Locate the cell with the specified text and output its (X, Y) center coordinate. 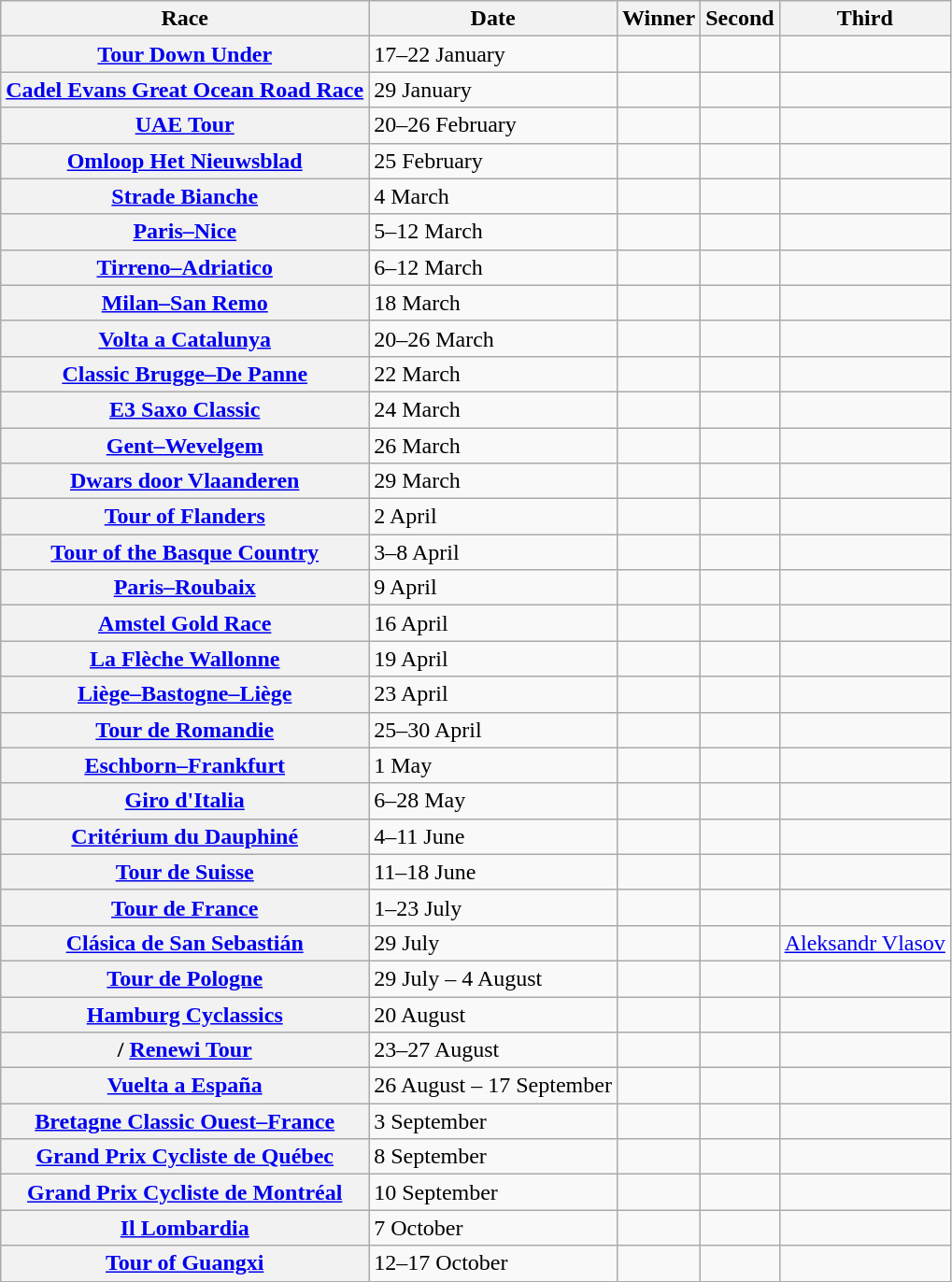
Tour of Guangxi (185, 1263)
26 August – 17 September (493, 1086)
10 September (493, 1192)
22 March (493, 374)
29 January (493, 90)
9 April (493, 588)
Second (740, 19)
Omloop Het Nieuwsblad (185, 161)
Critérium du Dauphiné (185, 836)
23–27 August (493, 1050)
19 April (493, 659)
24 March (493, 409)
20–26 February (493, 125)
Race (185, 19)
Giro d'Italia (185, 801)
Il Lombardia (185, 1228)
18 March (493, 303)
5–12 March (493, 232)
Tour Down Under (185, 54)
11–18 June (493, 872)
Paris–Roubaix (185, 588)
Amstel Gold Race (185, 623)
17–22 January (493, 54)
/ Renewi Tour (185, 1050)
Date (493, 19)
E3 Saxo Classic (185, 409)
Classic Brugge–De Panne (185, 374)
Tour de Pologne (185, 978)
Tirreno–Adriatico (185, 267)
Eschborn–Frankfurt (185, 765)
Milan–San Remo (185, 303)
Paris–Nice (185, 232)
La Flèche Wallonne (185, 659)
23 April (493, 694)
Vuelta a España (185, 1086)
12–17 October (493, 1263)
Liège–Bastogne–Liège (185, 694)
Tour of Flanders (185, 517)
6–12 March (493, 267)
2 April (493, 517)
20–26 March (493, 338)
4 March (493, 196)
3 September (493, 1121)
UAE Tour (185, 125)
Cadel Evans Great Ocean Road Race (185, 90)
Bretagne Classic Ouest–France (185, 1121)
Dwars door Vlaanderen (185, 481)
20 August (493, 1014)
7 October (493, 1228)
Tour of the Basque Country (185, 552)
Third (865, 19)
Tour de France (185, 907)
1–23 July (493, 907)
25–30 April (493, 730)
Tour de Romandie (185, 730)
Hamburg Cyclassics (185, 1014)
29 July (493, 943)
Volta a Catalunya (185, 338)
Aleksandr Vlasov (865, 943)
Winner (658, 19)
8 September (493, 1157)
26 March (493, 446)
6–28 May (493, 801)
16 April (493, 623)
1 May (493, 765)
Clásica de San Sebastián (185, 943)
4–11 June (493, 836)
Gent–Wevelgem (185, 446)
Grand Prix Cycliste de Québec (185, 1157)
29 March (493, 481)
Grand Prix Cycliste de Montréal (185, 1192)
Tour de Suisse (185, 872)
25 February (493, 161)
29 July – 4 August (493, 978)
Strade Bianche (185, 196)
3–8 April (493, 552)
